Locate the cell with the specified text and output its [x, y] center coordinate. 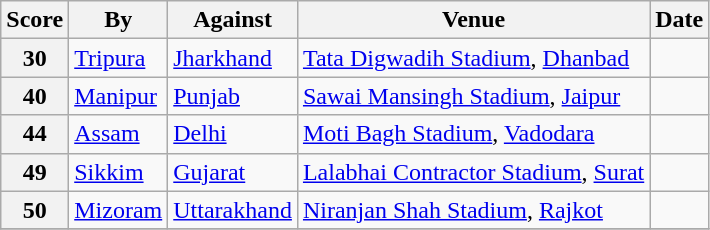
50 [35, 210]
Gujarat [233, 172]
Date [680, 20]
Delhi [233, 134]
44 [35, 134]
By [118, 20]
Against [233, 20]
Tripura [118, 58]
49 [35, 172]
Sikkim [118, 172]
40 [35, 96]
Sawai Mansingh Stadium, Jaipur [473, 96]
30 [35, 58]
Jharkhand [233, 58]
Tata Digwadih Stadium, Dhanbad [473, 58]
Lalabhai Contractor Stadium, Surat [473, 172]
Score [35, 20]
Punjab [233, 96]
Assam [118, 134]
Niranjan Shah Stadium, Rajkot [473, 210]
Uttarakhand [233, 210]
Venue [473, 20]
Manipur [118, 96]
Moti Bagh Stadium, Vadodara [473, 134]
Mizoram [118, 210]
